Return [X, Y] of the center of cell containing provided text 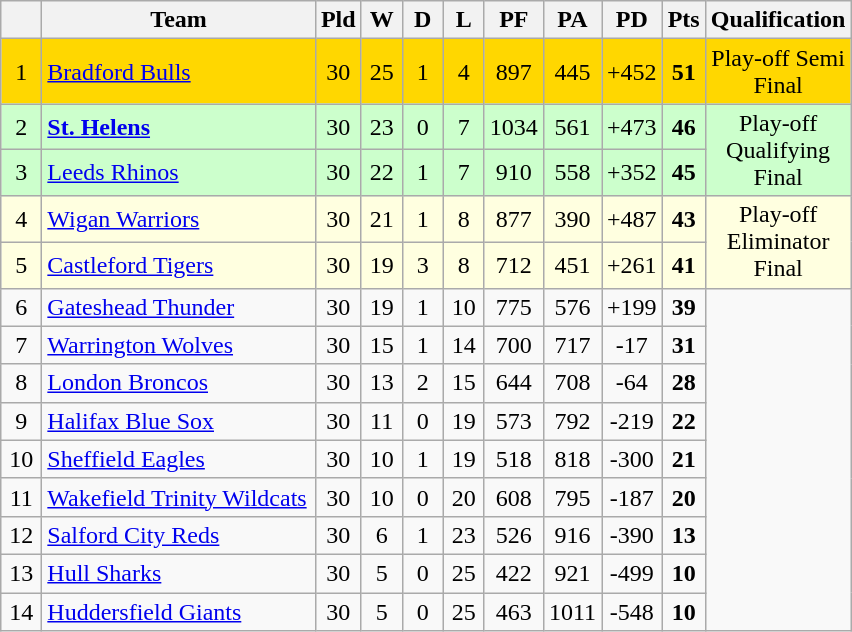
463 [514, 611]
Warrington Wolves [179, 345]
1011 [572, 611]
700 [514, 345]
+452 [632, 72]
+199 [632, 307]
390 [572, 219]
526 [514, 535]
41 [684, 265]
51 [684, 72]
12 [22, 535]
Play-off Qualifying Final [778, 150]
916 [572, 535]
608 [514, 497]
Castleford Tigers [179, 265]
Wakefield Trinity Wildcats [179, 497]
Leeds Rhinos [179, 173]
897 [514, 72]
792 [572, 421]
St. Helens [179, 127]
Sheffield Eagles [179, 459]
Qualification [778, 20]
-64 [632, 383]
PF [514, 20]
28 [684, 383]
Wigan Warriors [179, 219]
Team [179, 20]
Pts [684, 20]
-499 [632, 573]
W [382, 20]
818 [572, 459]
D [422, 20]
708 [572, 383]
-219 [632, 421]
Hull Sharks [179, 573]
London Broncos [179, 383]
422 [514, 573]
9 [22, 421]
Pld [338, 20]
-17 [632, 345]
-300 [632, 459]
921 [572, 573]
775 [514, 307]
910 [514, 173]
46 [684, 127]
573 [514, 421]
Huddersfield Giants [179, 611]
-390 [632, 535]
PA [572, 20]
1034 [514, 127]
558 [572, 173]
717 [572, 345]
561 [572, 127]
+261 [632, 265]
39 [684, 307]
712 [514, 265]
451 [572, 265]
31 [684, 345]
+487 [632, 219]
+352 [632, 173]
-187 [632, 497]
Play-off Semi Final [778, 72]
795 [572, 497]
PD [632, 20]
+473 [632, 127]
45 [684, 173]
Gateshead Thunder [179, 307]
Bradford Bulls [179, 72]
Halifax Blue Sox [179, 421]
445 [572, 72]
576 [572, 307]
644 [514, 383]
877 [514, 219]
L [464, 20]
Play-off Eliminator Final [778, 242]
43 [684, 219]
-548 [632, 611]
518 [514, 459]
Salford City Reds [179, 535]
